Return [X, Y] of the center of cell containing provided text 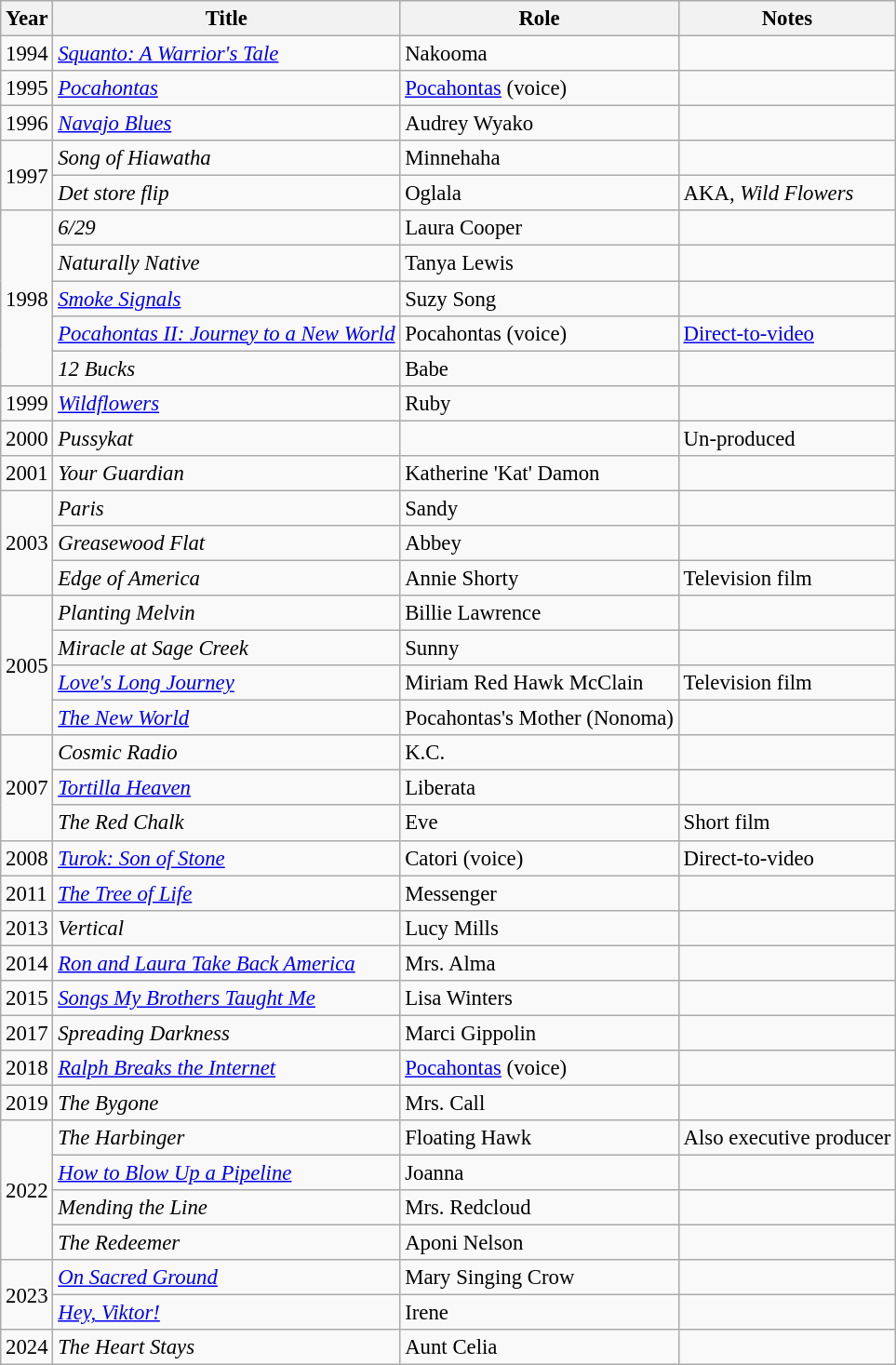
Marci Gippolin [540, 1033]
Joanna [540, 1173]
Smoke Signals [227, 299]
How to Blow Up a Pipeline [227, 1173]
AKA, Wild Flowers [787, 194]
Ralph Breaks the Internet [227, 1068]
K.C. [540, 753]
2022 [27, 1190]
Spreading Darkness [227, 1033]
Miracle at Sage Creek [227, 649]
Catori (voice) [540, 858]
Messenger [540, 893]
1998 [27, 298]
Pocahontas [227, 88]
Mrs. Alma [540, 963]
Navajo Blues [227, 124]
Oglala [540, 194]
Sandy [540, 508]
Love's Long Journey [227, 683]
2003 [27, 543]
2008 [27, 858]
2013 [27, 928]
Ruby [540, 403]
2005 [27, 665]
Naturally Native [227, 263]
Mending the Line [227, 1208]
Vertical [227, 928]
Song of Hiawatha [227, 158]
The Red Chalk [227, 823]
On Sacred Ground [227, 1278]
Nakooma [540, 54]
Songs My Brothers Taught Me [227, 998]
Role [540, 19]
Minnehaha [540, 158]
Liberata [540, 788]
Un-produced [787, 438]
Ron and Laura Take Back America [227, 963]
Greasewood Flat [227, 543]
The Bygone [227, 1103]
Aponi Nelson [540, 1243]
Billie Lawrence [540, 613]
Cosmic Radio [227, 753]
Title [227, 19]
2018 [27, 1068]
2011 [27, 893]
Katherine 'Kat' Damon [540, 474]
Annie Shorty [540, 578]
Squanto: A Warrior's Tale [227, 54]
Pocahontas II: Journey to a New World [227, 333]
Your Guardian [227, 474]
1997 [27, 175]
Also executive producer [787, 1138]
Planting Melvin [227, 613]
2015 [27, 998]
Short film [787, 823]
The Harbinger [227, 1138]
Abbey [540, 543]
Pocahontas's Mother (Nonoma) [540, 718]
2007 [27, 787]
The Tree of Life [227, 893]
Eve [540, 823]
6/29 [227, 228]
1996 [27, 124]
Edge of America [227, 578]
Hey, Viktor! [227, 1313]
Sunny [540, 649]
Mrs. Redcloud [540, 1208]
Audrey Wyako [540, 124]
Tanya Lewis [540, 263]
Babe [540, 368]
Det store flip [227, 194]
2017 [27, 1033]
2000 [27, 438]
2001 [27, 474]
Tortilla Heaven [227, 788]
1995 [27, 88]
The Redeemer [227, 1243]
Turok: Son of Stone [227, 858]
1999 [27, 403]
Mrs. Call [540, 1103]
12 Bucks [227, 368]
Miriam Red Hawk McClain [540, 683]
2023 [27, 1295]
Pussykat [227, 438]
Lucy Mills [540, 928]
The New World [227, 718]
Lisa Winters [540, 998]
2019 [27, 1103]
Irene [540, 1313]
Mary Singing Crow [540, 1278]
Year [27, 19]
Laura Cooper [540, 228]
Suzy Song [540, 299]
Floating Hawk [540, 1138]
2014 [27, 963]
Wildflowers [227, 403]
Paris [227, 508]
1994 [27, 54]
Notes [787, 19]
